For the text-containing cell, return its midpoint in [X, Y] coordinate format. 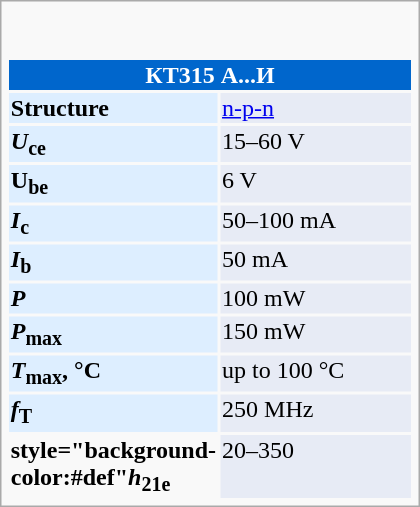
Structure [113, 108]
up to 100 °C [316, 374]
n-p-n [316, 108]
Ib [113, 262]
Tmax, °C [113, 374]
20–350 [316, 466]
250 MHz [316, 413]
Ube [113, 184]
15–60 V [316, 144]
50 mA [316, 262]
Uce [113, 144]
Pmax [113, 334]
fT [113, 413]
Ic [113, 223]
150 mW [316, 334]
6 V [316, 184]
100 mW [316, 298]
style="background-color:#def"h21e [113, 466]
КТ315 А...И [210, 75]
P [113, 298]
50–100 mA [316, 223]
